Return [x, y] of the center of cell containing provided text 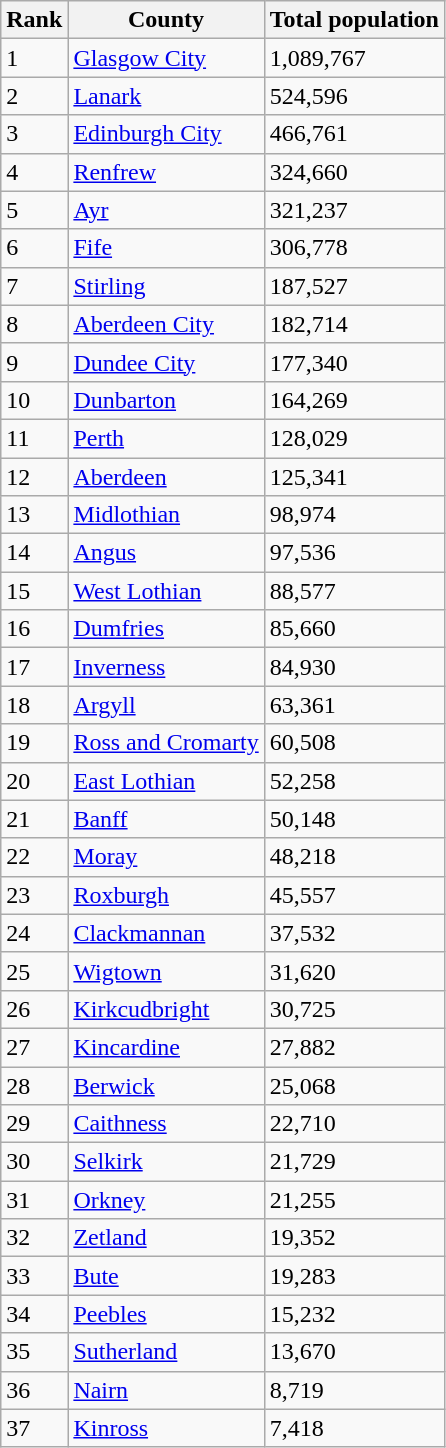
19,283 [354, 1276]
12 [34, 477]
52,258 [354, 781]
15,232 [354, 1314]
33 [34, 1276]
22 [34, 857]
4 [34, 172]
Ross and Cromarty [166, 743]
25 [34, 971]
Bute [166, 1276]
28 [34, 1085]
88,577 [354, 591]
23 [34, 895]
37,532 [354, 933]
31 [34, 1200]
East Lothian [166, 781]
Orkney [166, 1200]
Caithness [166, 1124]
Aberdeen City [166, 324]
Banff [166, 819]
Stirling [166, 286]
31,620 [354, 971]
18 [34, 705]
Clackmannan [166, 933]
1,089,767 [354, 58]
Zetland [166, 1238]
21 [34, 819]
Lanark [166, 96]
60,508 [354, 743]
30,725 [354, 1009]
County [166, 20]
Perth [166, 438]
21,255 [354, 1200]
27,882 [354, 1047]
128,029 [354, 438]
13 [34, 515]
7,418 [354, 1428]
13,670 [354, 1352]
37 [34, 1428]
15 [34, 591]
Selkirk [166, 1162]
63,361 [354, 705]
Aberdeen [166, 477]
16 [34, 629]
22,710 [354, 1124]
48,218 [354, 857]
Fife [166, 248]
Midlothian [166, 515]
50,148 [354, 819]
21,729 [354, 1162]
125,341 [354, 477]
Edinburgh City [166, 134]
West Lothian [166, 591]
466,761 [354, 134]
Moray [166, 857]
306,778 [354, 248]
Wigtown [166, 971]
7 [34, 286]
34 [34, 1314]
321,237 [354, 210]
Renfrew [166, 172]
25,068 [354, 1085]
19,352 [354, 1238]
Argyll [166, 705]
187,527 [354, 286]
Sutherland [166, 1352]
Glasgow City [166, 58]
177,340 [354, 362]
8 [34, 324]
32 [34, 1238]
164,269 [354, 400]
324,660 [354, 172]
97,536 [354, 553]
Peebles [166, 1314]
36 [34, 1390]
6 [34, 248]
Berwick [166, 1085]
19 [34, 743]
Inverness [166, 667]
17 [34, 667]
Dunbarton [166, 400]
8,719 [354, 1390]
524,596 [354, 96]
14 [34, 553]
Kincardine [166, 1047]
45,557 [354, 895]
85,660 [354, 629]
Dumfries [166, 629]
2 [34, 96]
30 [34, 1162]
10 [34, 400]
11 [34, 438]
Rank [34, 20]
3 [34, 134]
Angus [166, 553]
1 [34, 58]
9 [34, 362]
Kirkcudbright [166, 1009]
98,974 [354, 515]
Dundee City [166, 362]
26 [34, 1009]
24 [34, 933]
29 [34, 1124]
Roxburgh [166, 895]
Kinross [166, 1428]
Total population [354, 20]
27 [34, 1047]
182,714 [354, 324]
20 [34, 781]
Ayr [166, 210]
Nairn [166, 1390]
5 [34, 210]
84,930 [354, 667]
35 [34, 1352]
